Detect which cell encompasses the target text, then output its [X, Y] center coordinate. 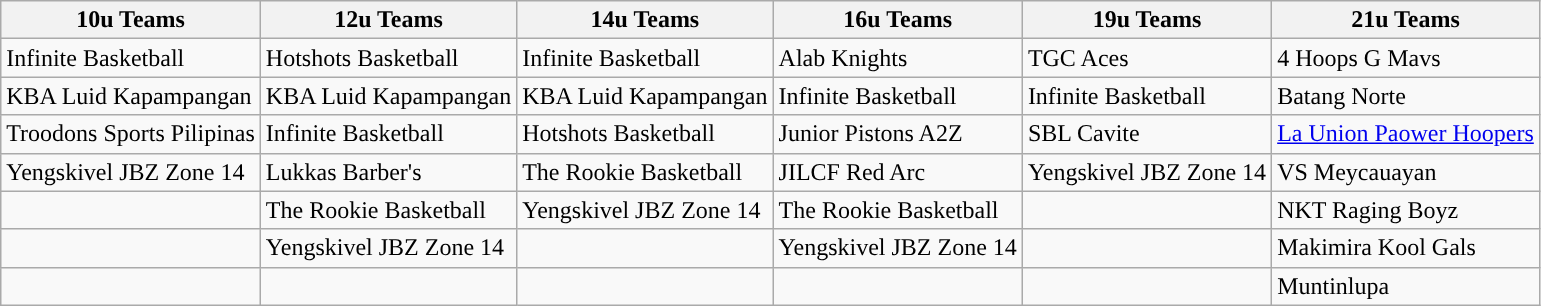
19u Teams [1146, 20]
Muntinlupa [1406, 286]
Troodons Sports Pilipinas [131, 134]
10u Teams [131, 20]
16u Teams [898, 20]
Junior Pistons A2Z [898, 134]
12u Teams [388, 20]
14u Teams [645, 20]
JILCF Red Arc [898, 172]
21u Teams [1406, 20]
SBL Cavite [1146, 134]
Lukkas Barber's [388, 172]
4 Hoops G Mavs [1406, 58]
La Union Paower Hoopers [1406, 134]
TGC Aces [1146, 58]
Makimira Kool Gals [1406, 248]
Batang Norte [1406, 96]
NKT Raging Boyz [1406, 210]
Alab Knights [898, 58]
VS Meycauayan [1406, 172]
